From the cell containing the given text, extract its center point as [X, Y] coordinate. 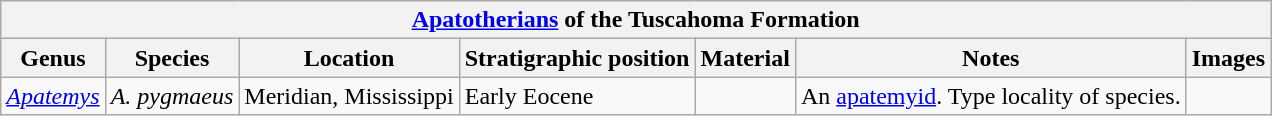
Location [349, 58]
Apatotherians of the Tuscahoma Formation [636, 20]
Apatemys [53, 96]
Stratigraphic position [577, 58]
Material [745, 58]
Genus [53, 58]
Notes [990, 58]
Images [1228, 58]
Meridian, Mississippi [349, 96]
Early Eocene [577, 96]
An apatemyid. Type locality of species. [990, 96]
A. pygmaeus [172, 96]
Species [172, 58]
